Provide the [x, y] coordinate of the cell's center where the given text is located.  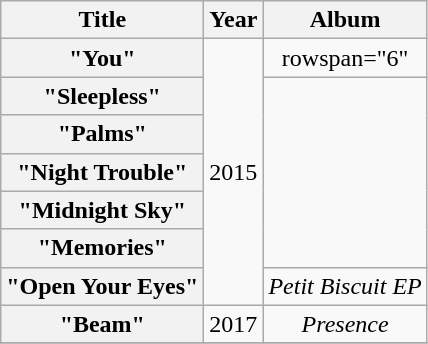
"Open Your Eyes" [102, 286]
Title [102, 20]
rowspan="6" [345, 58]
Album [345, 20]
Year [234, 20]
"Memories" [102, 248]
2015 [234, 172]
"Night Trouble" [102, 172]
"Beam" [102, 324]
"You" [102, 58]
Petit Biscuit EP [345, 286]
"Palms" [102, 134]
"Midnight Sky" [102, 210]
Presence [345, 324]
"Sleepless" [102, 96]
2017 [234, 324]
